Identify which cell holds the provided text, then report its [X, Y] central coordinate. 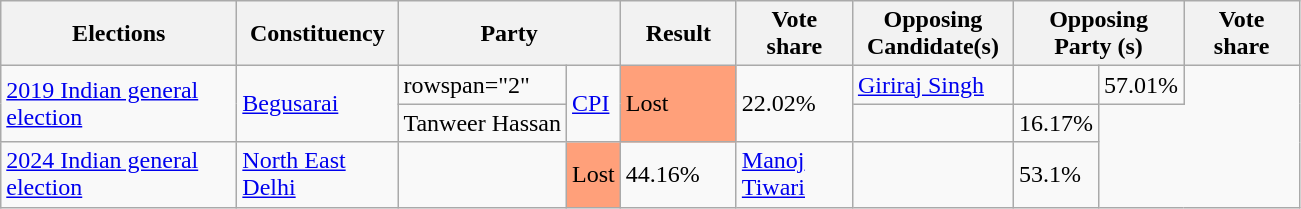
Opposing Party (s) [1098, 34]
Party [509, 34]
22.02% [794, 104]
44.16% [678, 174]
57.01% [1142, 85]
Elections [119, 34]
Giriraj Singh [932, 85]
CPI [594, 104]
rowspan="2" [482, 85]
16.17% [1056, 123]
Opposing Candidate(s) [932, 34]
53.1% [1056, 174]
Constituency [318, 34]
Begusarai [318, 104]
Manoj Tiwari [794, 174]
North East Delhi [318, 174]
2024 Indian general election [119, 174]
2019 Indian general election [119, 104]
Result [678, 34]
Tanweer Hassan [482, 123]
